Scan for the cell matching the given text and deliver its [x, y] coordinate at center. 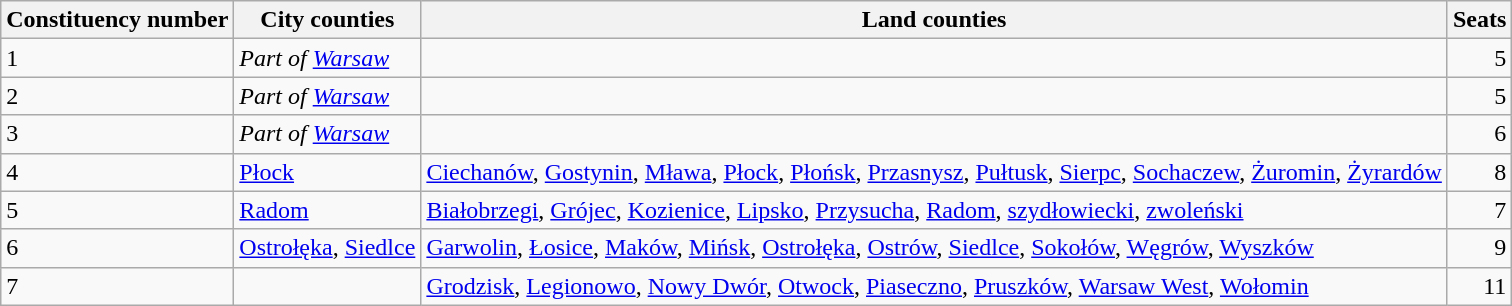
Grodzisk, Legionowo, Nowy Dwór, Otwock, Piaseczno, Pruszków, Warsaw West, Wołomin [934, 286]
Ostrołęka, Siedlce [328, 248]
Land counties [934, 20]
Seats [1479, 20]
Białobrzegi, Grójec, Kozienice, Lipsko, Przysucha, Radom, szydłowiecki, zwoleński [934, 210]
Ciechanów, Gostynin, Mława, Płock, Płońsk, Przasnysz, Pułtusk, Sierpc, Sochaczew, Żuromin, Żyrardów [934, 172]
Garwolin, Łosice, Maków, Mińsk, Ostrołęka, Ostrów, Siedlce, Sokołów, Węgrów, Wyszków [934, 248]
Radom [328, 210]
City counties [328, 20]
2 [118, 96]
4 [118, 172]
Constituency number [118, 20]
8 [1479, 172]
1 [118, 58]
Płock [328, 172]
9 [1479, 248]
11 [1479, 286]
3 [118, 134]
